Output the [x, y] coordinate of the center of the cell containing the given text.  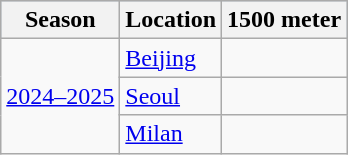
1500 meter [284, 20]
Location [171, 20]
Milan [171, 134]
Season [60, 20]
2024–2025 [60, 96]
Seoul [171, 96]
Beijing [171, 58]
